From the cell containing the given text, extract its center point as [x, y] coordinate. 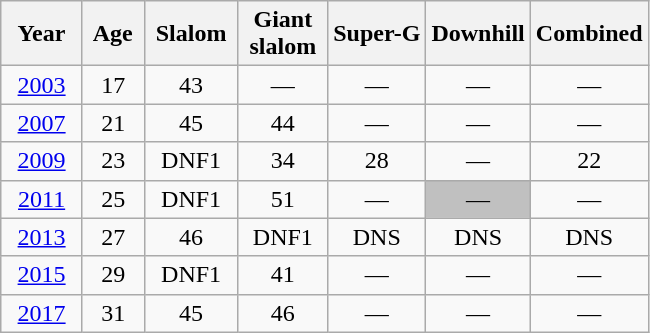
Downhill [478, 34]
25 [113, 199]
31 [113, 313]
Giant slalom [283, 34]
51 [283, 199]
2013 [42, 237]
Year [42, 34]
2003 [42, 85]
Age [113, 34]
17 [113, 85]
41 [283, 275]
Combined [589, 34]
2009 [42, 161]
2007 [42, 123]
2011 [42, 199]
21 [113, 123]
43 [191, 85]
2017 [42, 313]
44 [283, 123]
Slalom [191, 34]
34 [283, 161]
22 [589, 161]
29 [113, 275]
Super-G [377, 34]
23 [113, 161]
27 [113, 237]
28 [377, 161]
2015 [42, 275]
